Return (X, Y) of the center of cell containing provided text 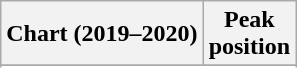
Chart (2019–2020) (102, 34)
Peak position (249, 34)
